Search for the cell housing the specified text and yield its (X, Y) center coordinate. 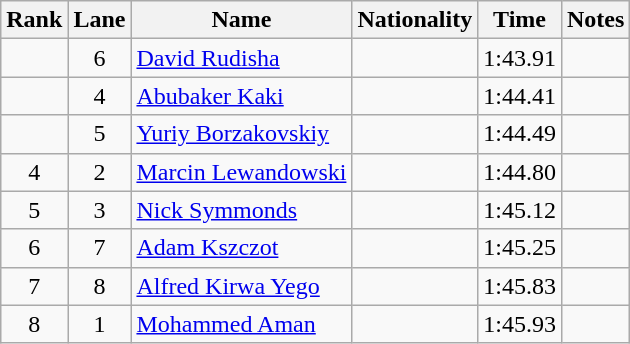
Rank (34, 20)
David Rudisha (242, 58)
Yuriy Borzakovskiy (242, 134)
1:45.83 (520, 286)
2 (100, 172)
1:44.41 (520, 96)
Nationality (415, 20)
1 (100, 324)
Nick Symmonds (242, 210)
1:45.93 (520, 324)
1:43.91 (520, 58)
1:45.12 (520, 210)
1:45.25 (520, 248)
1:44.49 (520, 134)
Mohammed Aman (242, 324)
3 (100, 210)
Adam Kszczot (242, 248)
Lane (100, 20)
Abubaker Kaki (242, 96)
Time (520, 20)
Notes (595, 20)
Alfred Kirwa Yego (242, 286)
Marcin Lewandowski (242, 172)
Name (242, 20)
1:44.80 (520, 172)
